For the text-containing cell, return its midpoint in [X, Y] coordinate format. 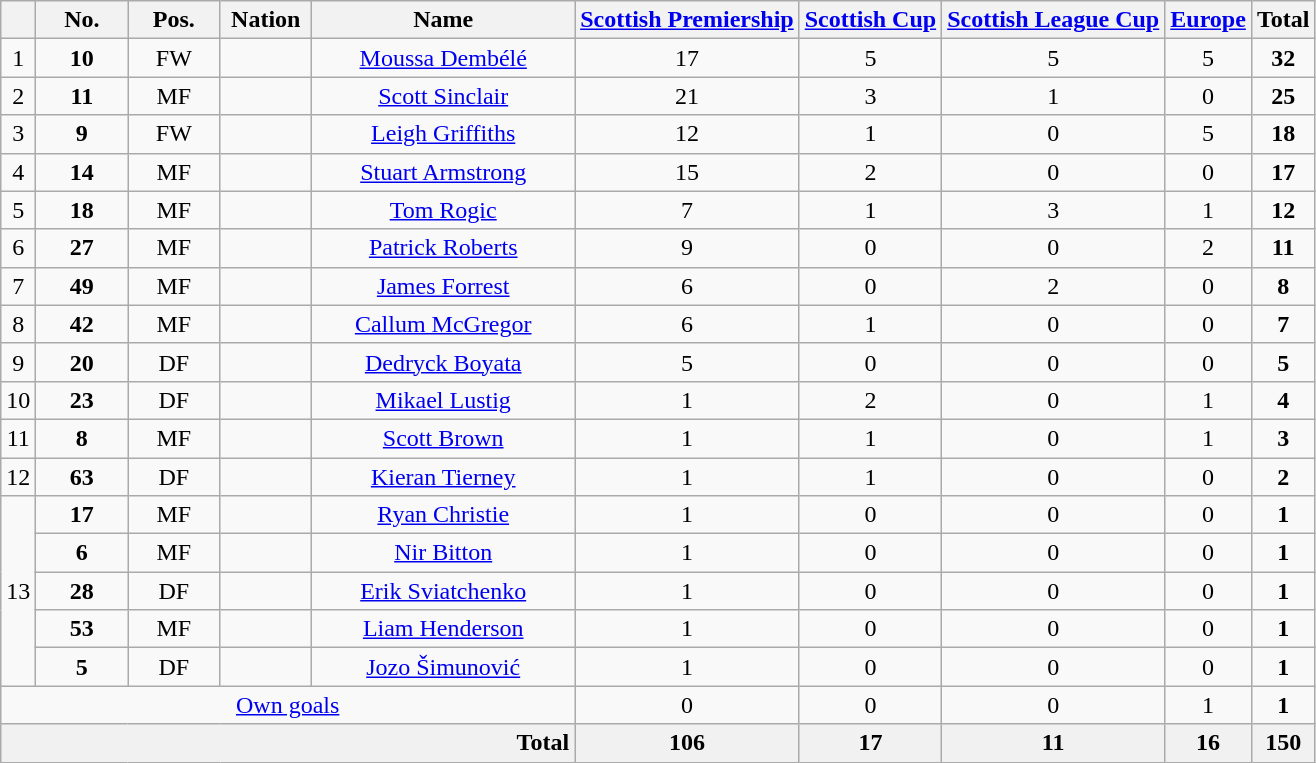
63 [82, 477]
Scottish League Cup [1054, 20]
15 [688, 172]
No. [82, 20]
20 [82, 362]
Patrick Roberts [444, 248]
16 [1208, 743]
32 [1283, 58]
Own goals [288, 705]
Stuart Armstrong [444, 172]
21 [688, 96]
Pos. [174, 20]
Mikael Lustig [444, 400]
Nir Bitton [444, 553]
Scottish Cup [870, 20]
Scott Brown [444, 438]
Dedryck Boyata [444, 362]
Scottish Premiership [688, 20]
Erik Sviatchenko [444, 591]
53 [82, 629]
Jozo Šimunović [444, 667]
13 [18, 591]
14 [82, 172]
25 [1283, 96]
Tom Rogic [444, 210]
Moussa Dembélé [444, 58]
150 [1283, 743]
49 [82, 286]
Leigh Griffiths [444, 134]
Liam Henderson [444, 629]
27 [82, 248]
23 [82, 400]
28 [82, 591]
Ryan Christie [444, 515]
Europe [1208, 20]
42 [82, 324]
Callum McGregor [444, 324]
Kieran Tierney [444, 477]
Nation [266, 20]
Name [444, 20]
James Forrest [444, 286]
106 [688, 743]
Scott Sinclair [444, 96]
